Return the [X, Y] coordinate for the center point of the cell that contains the specified text.  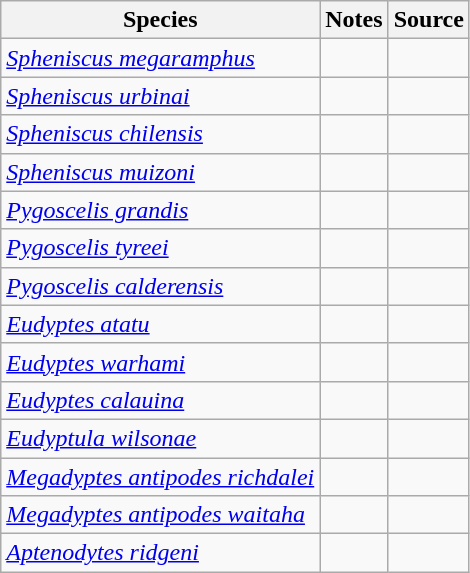
Eudyptes calauina [160, 400]
Eudyptula wilsonae [160, 438]
Pygoscelis calderensis [160, 286]
Pygoscelis tyreei [160, 248]
Spheniscus urbinai [160, 96]
Megadyptes antipodes waitaha [160, 515]
Eudyptes atatu [160, 324]
Species [160, 20]
Source [428, 20]
Pygoscelis grandis [160, 210]
Spheniscus muizoni [160, 172]
Spheniscus chilensis [160, 134]
Notes [354, 20]
Eudyptes warhami [160, 362]
Aptenodytes ridgeni [160, 553]
Spheniscus megaramphus [160, 58]
Megadyptes antipodes richdalei [160, 477]
